Identify which cell holds the provided text, then report its [x, y] central coordinate. 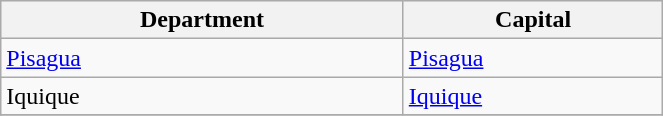
Capital [533, 20]
Department [202, 20]
